Find where the given text appears and provide that cell's center as (x, y) coordinate. 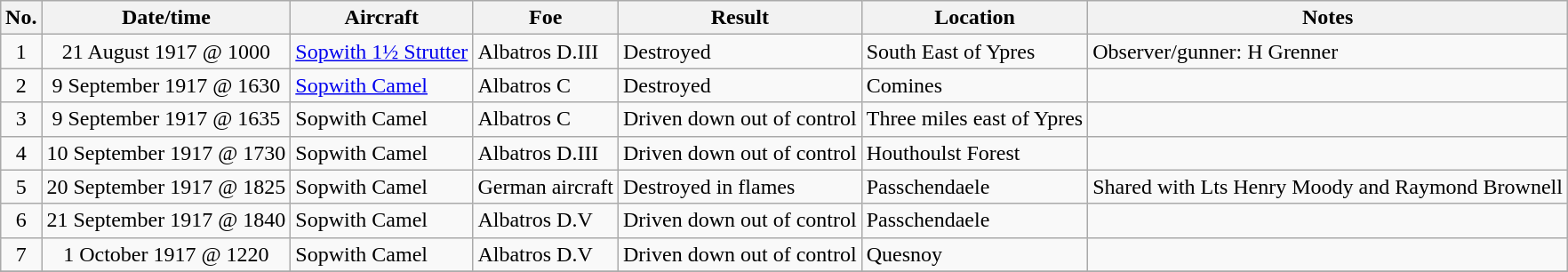
4 (21, 153)
Result (740, 18)
1 (21, 52)
Three miles east of Ypres (974, 119)
Destroyed in flames (740, 187)
Foe (546, 18)
10 September 1917 @ 1730 (166, 153)
Observer/gunner: H Grenner (1328, 52)
20 September 1917 @ 1825 (166, 187)
Aircraft (382, 18)
Quesnoy (974, 254)
7 (21, 254)
South East of Ypres (974, 52)
Houthoulst Forest (974, 153)
German aircraft (546, 187)
Comines (974, 85)
9 September 1917 @ 1630 (166, 85)
Location (974, 18)
21 August 1917 @ 1000 (166, 52)
No. (21, 18)
21 September 1917 @ 1840 (166, 220)
1 October 1917 @ 1220 (166, 254)
Notes (1328, 18)
Sopwith 1½ Strutter (382, 52)
3 (21, 119)
2 (21, 85)
Shared with Lts Henry Moody and Raymond Brownell (1328, 187)
Date/time (166, 18)
9 September 1917 @ 1635 (166, 119)
6 (21, 220)
5 (21, 187)
